Identify which cell holds the provided text, then report its [X, Y] central coordinate. 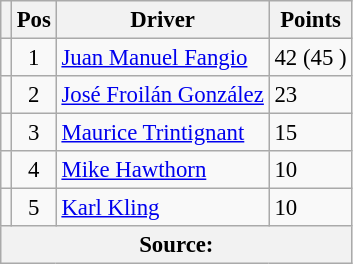
15 [310, 133]
Mike Hawthorn [162, 170]
Juan Manuel Fangio [162, 58]
2 [34, 95]
5 [34, 208]
42 (45 ) [310, 58]
23 [310, 95]
4 [34, 170]
Pos [34, 20]
3 [34, 133]
Driver [162, 20]
1 [34, 58]
José Froilán González [162, 95]
Maurice Trintignant [162, 133]
Karl Kling [162, 208]
Source: [176, 245]
Points [310, 20]
